Identify which cell holds the provided text, then report its [X, Y] central coordinate. 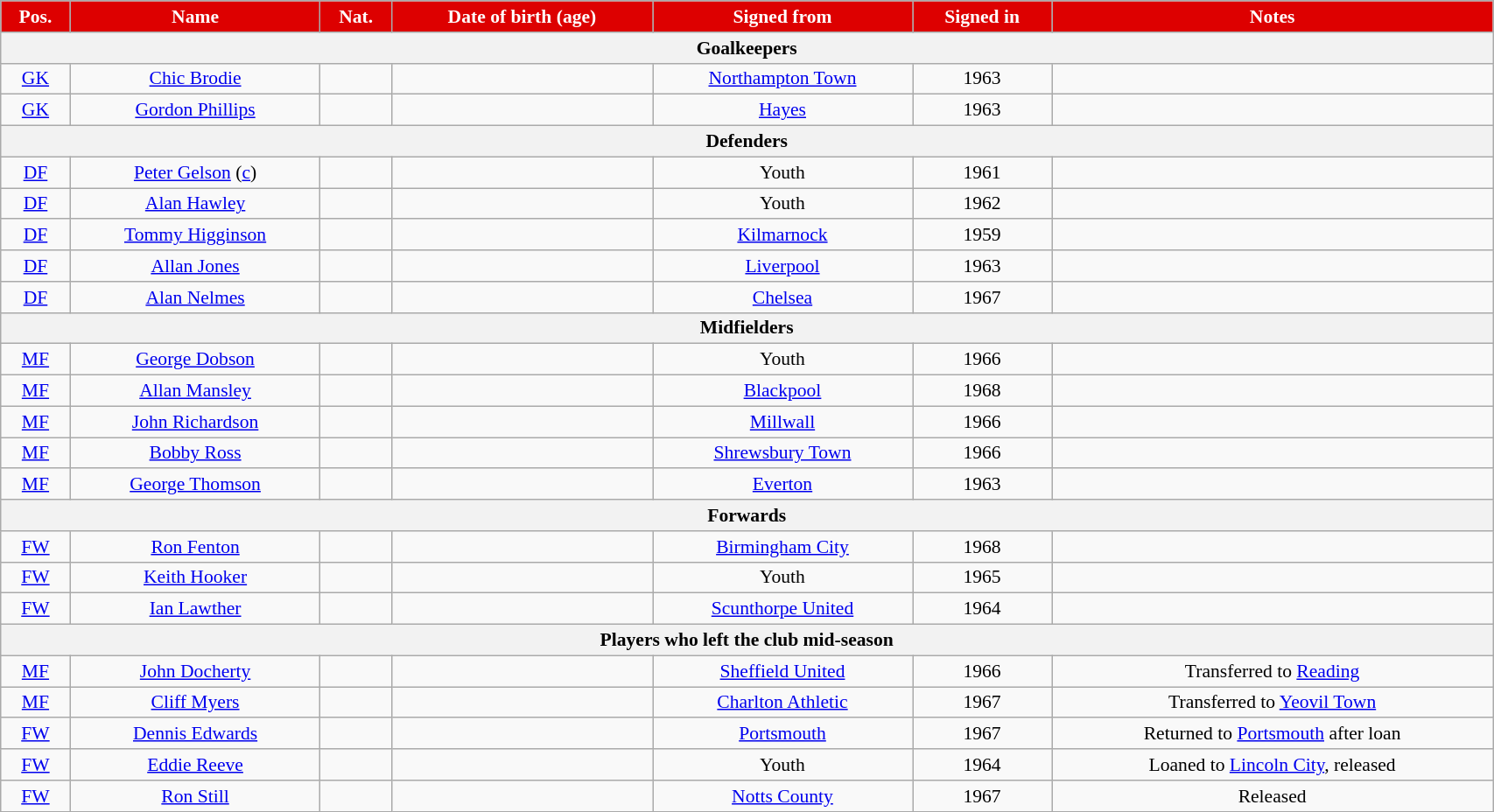
Loaned to Lincoln City, released [1273, 765]
Sheffield United [782, 671]
Hayes [782, 110]
Name [195, 17]
Alan Hawley [195, 204]
Nat. [355, 17]
1962 [982, 204]
Date of birth (age) [522, 17]
Gordon Phillips [195, 110]
Portsmouth [782, 734]
Blackpool [782, 391]
Millwall [782, 422]
1959 [982, 235]
Peter Gelson (c) [195, 172]
Released [1273, 796]
Chelsea [782, 297]
Defenders [747, 142]
Notts County [782, 796]
Charlton Athletic [782, 703]
Allan Mansley [195, 391]
1965 [982, 577]
Kilmarnock [782, 235]
Everton [782, 485]
Returned to Portsmouth after loan [1273, 734]
Ron Fenton [195, 547]
Transferred to Reading [1273, 671]
Pos. [35, 17]
Birmingham City [782, 547]
George Thomson [195, 485]
1961 [982, 172]
Transferred to Yeovil Town [1273, 703]
John Docherty [195, 671]
Notes [1273, 17]
Chic Brodie [195, 79]
George Dobson [195, 360]
Shrewsbury Town [782, 453]
Signed in [982, 17]
Cliff Myers [195, 703]
Ian Lawther [195, 609]
Players who left the club mid-season [747, 640]
Ron Still [195, 796]
Alan Nelmes [195, 297]
Northampton Town [782, 79]
Forwards [747, 515]
Dennis Edwards [195, 734]
Midfielders [747, 328]
Scunthorpe United [782, 609]
Eddie Reeve [195, 765]
Allan Jones [195, 266]
Signed from [782, 17]
Goalkeepers [747, 48]
John Richardson [195, 422]
Liverpool [782, 266]
Keith Hooker [195, 577]
Tommy Higginson [195, 235]
Bobby Ross [195, 453]
